Detect which cell encompasses the target text, then output its (x, y) center coordinate. 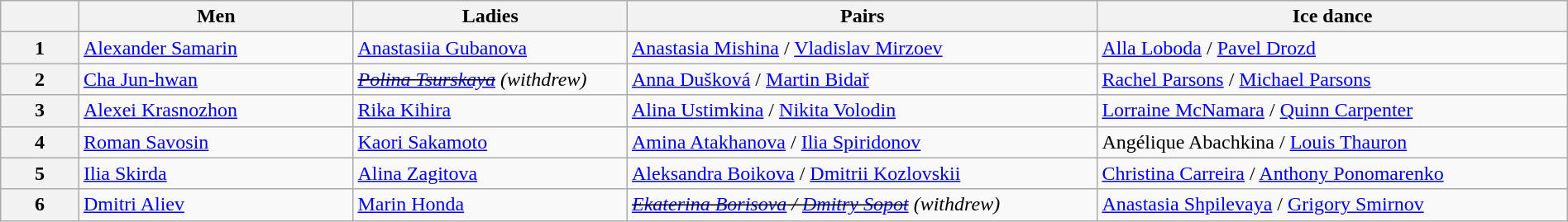
1 (40, 48)
Kaori Sakamoto (490, 142)
Alexander Samarin (216, 48)
Roman Savosin (216, 142)
Rachel Parsons / Michael Parsons (1332, 79)
Pairs (863, 17)
6 (40, 205)
Anastasia Shpilevaya / Grigory Smirnov (1332, 205)
Alexei Krasnozhon (216, 111)
Ice dance (1332, 17)
Amina Atakhanova / Ilia Spiridonov (863, 142)
Anastasia Mishina / Vladislav Mirzoev (863, 48)
3 (40, 111)
Angélique Abachkina / Louis Thauron (1332, 142)
Ladies (490, 17)
Men (216, 17)
Christina Carreira / Anthony Ponomarenko (1332, 173)
Anastasiia Gubanova (490, 48)
Anna Dušková / Martin Bidař (863, 79)
Aleksandra Boikova / Dmitrii Kozlovskii (863, 173)
Rika Kihira (490, 111)
Alina Zagitova (490, 173)
Dmitri Aliev (216, 205)
Alla Loboda / Pavel Drozd (1332, 48)
Alina Ustimkina / Nikita Volodin (863, 111)
Cha Jun-hwan (216, 79)
2 (40, 79)
Ilia Skirda (216, 173)
Ekaterina Borisova / Dmitry Sopot (withdrew) (863, 205)
Lorraine McNamara / Quinn Carpenter (1332, 111)
Polina Tsurskaya (withdrew) (490, 79)
4 (40, 142)
5 (40, 173)
Marin Honda (490, 205)
